Search for the cell housing the specified text and yield its [x, y] center coordinate. 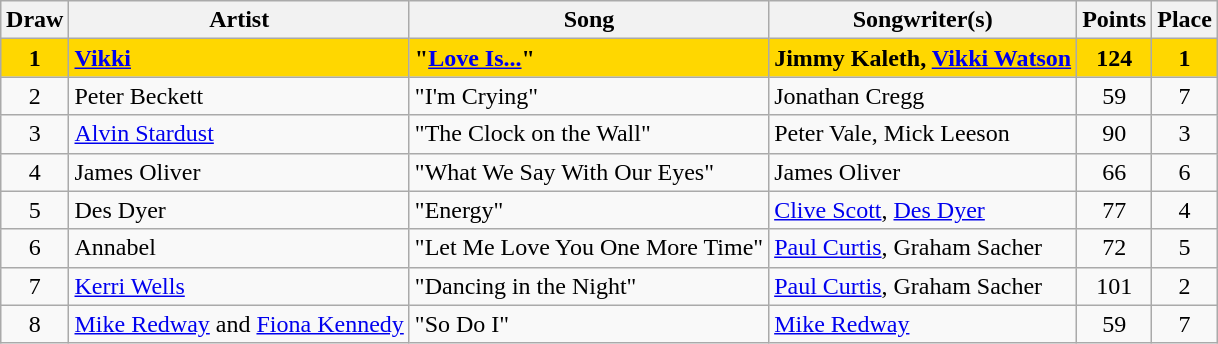
Jimmy Kaleth, Vikki Watson [923, 58]
"Let Me Love You One More Time" [588, 248]
"What We Say With Our Eyes" [588, 172]
Songwriter(s) [923, 20]
Draw [35, 20]
Mike Redway and Fiona Kennedy [239, 324]
Clive Scott, Des Dyer [923, 210]
8 [35, 324]
Peter Beckett [239, 96]
Jonathan Cregg [923, 96]
"I'm Crying" [588, 96]
101 [1114, 286]
"The Clock on the Wall" [588, 134]
66 [1114, 172]
Kerri Wells [239, 286]
"Dancing in the Night" [588, 286]
Points [1114, 20]
Mike Redway [923, 324]
"Love Is..." [588, 58]
Vikki [239, 58]
Artist [239, 20]
Alvin Stardust [239, 134]
72 [1114, 248]
77 [1114, 210]
Place [1185, 20]
Peter Vale, Mick Leeson [923, 134]
90 [1114, 134]
124 [1114, 58]
Song [588, 20]
"Energy" [588, 210]
Annabel [239, 248]
"So Do I" [588, 324]
Des Dyer [239, 210]
